Return the (X, Y) coordinate for the center point of the cell that contains the specified text.  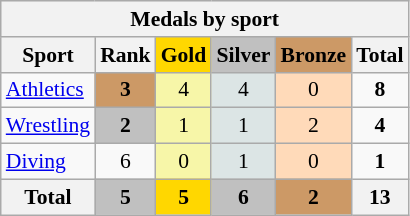
Gold (184, 55)
Athletics (48, 90)
Bronze (313, 55)
3 (126, 90)
Sport (48, 55)
Medals by sport (205, 19)
Diving (48, 162)
Wrestling (48, 126)
8 (380, 90)
Silver (243, 55)
Rank (126, 55)
13 (380, 197)
